Provide the (x, y) coordinate of the cell's center where the given text is located.  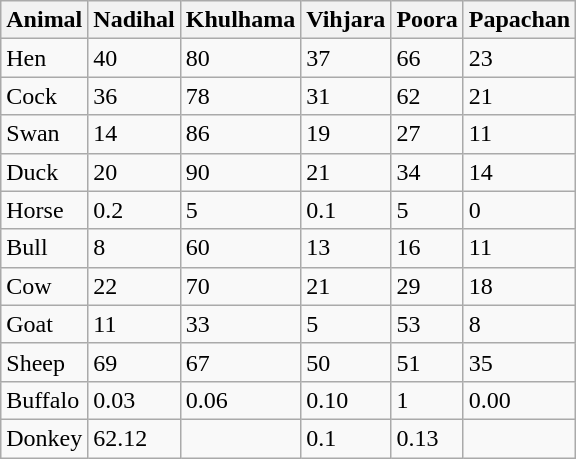
0.2 (134, 210)
31 (346, 96)
69 (134, 362)
33 (240, 324)
Animal (44, 20)
0.10 (346, 400)
40 (134, 58)
53 (427, 324)
86 (240, 134)
29 (427, 286)
0.03 (134, 400)
Khulhama (240, 20)
27 (427, 134)
0.13 (427, 438)
Cock (44, 96)
66 (427, 58)
Goat (44, 324)
80 (240, 58)
67 (240, 362)
78 (240, 96)
60 (240, 248)
Nadihal (134, 20)
70 (240, 286)
16 (427, 248)
Bull (44, 248)
22 (134, 286)
Hen (44, 58)
Horse (44, 210)
0.00 (519, 400)
0.06 (240, 400)
18 (519, 286)
23 (519, 58)
62.12 (134, 438)
36 (134, 96)
90 (240, 172)
Cow (44, 286)
20 (134, 172)
62 (427, 96)
Donkey (44, 438)
Duck (44, 172)
37 (346, 58)
0 (519, 210)
34 (427, 172)
Sheep (44, 362)
Swan (44, 134)
13 (346, 248)
Papachan (519, 20)
50 (346, 362)
19 (346, 134)
Vihjara (346, 20)
51 (427, 362)
1 (427, 400)
Buffalo (44, 400)
35 (519, 362)
Poora (427, 20)
